Determine the [x, y] coordinate at the center of the cell enclosing the given text.  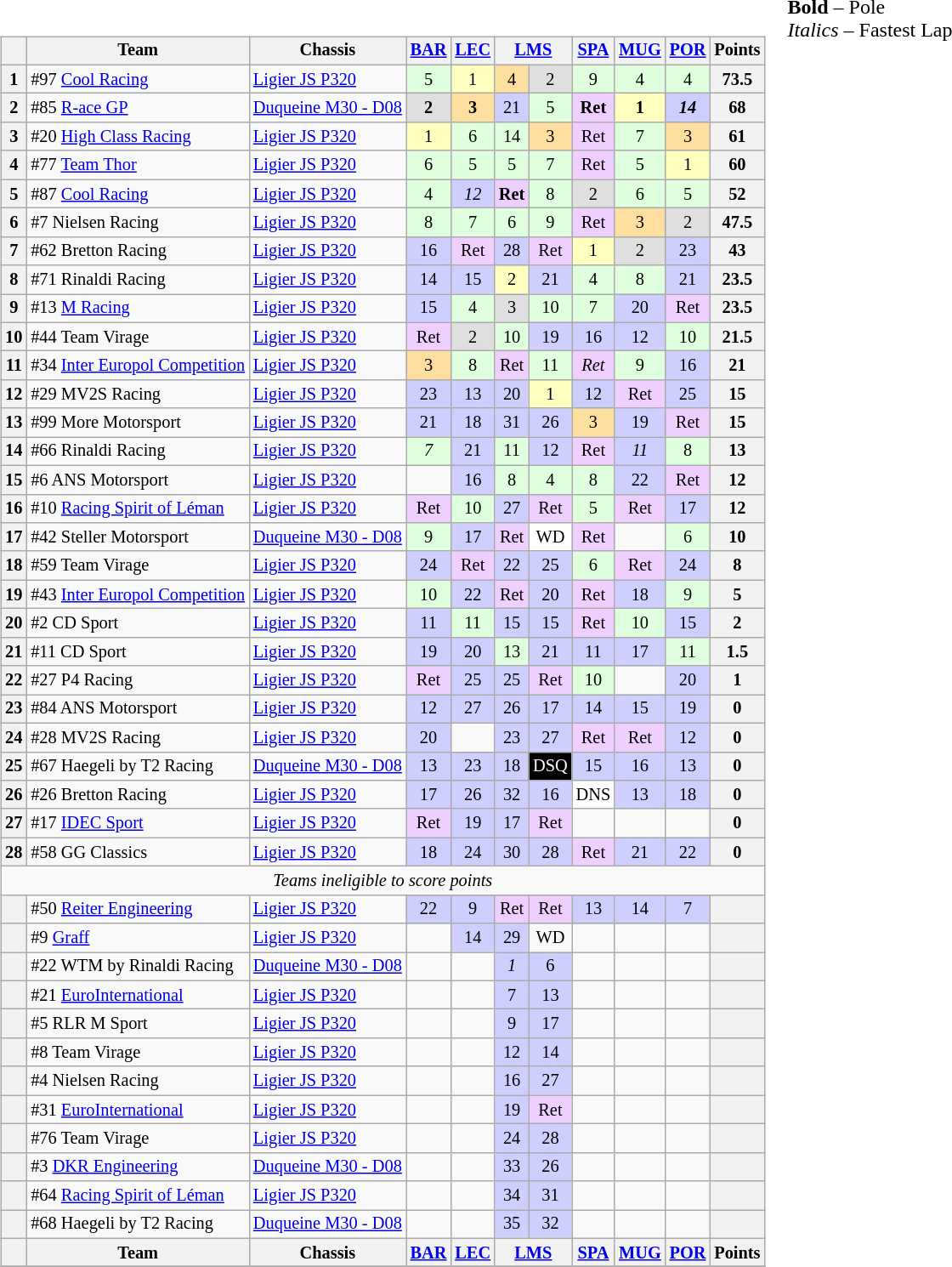
29 [512, 938]
#66 Rinaldi Racing [138, 452]
34 [512, 1196]
#26 Bretton Racing [138, 795]
#77 Team Thor [138, 165]
60 [737, 165]
#5 RLR M Sport [138, 1024]
#87 Cool Racing [138, 194]
#42 Steller Motorsport [138, 537]
#85 R-ace GP [138, 108]
43 [737, 251]
#64 Racing Spirit of Léman [138, 1196]
#67 Haegeli by T2 Racing [138, 766]
#21 EuroInternational [138, 995]
#76 Team Virage [138, 1139]
#34 Inter Europol Competition [138, 366]
#44 Team Virage [138, 337]
#71 Rinaldi Racing [138, 280]
#22 WTM by Rinaldi Racing [138, 967]
#29 MV2S Racing [138, 395]
61 [737, 137]
#2 CD Sport [138, 623]
#9 Graff [138, 938]
#3 DKR Engineering [138, 1167]
47.5 [737, 223]
#97 Cool Racing [138, 79]
#13 M Racing [138, 309]
21.5 [737, 337]
#68 Haegeli by T2 Racing [138, 1224]
#59 Team Virage [138, 565]
DSQ [550, 766]
Teams ineligible to score points [382, 881]
1.5 [737, 651]
#99 More Motorsport [138, 423]
#58 GG Classics [138, 852]
#20 High Class Racing [138, 137]
#28 MV2S Racing [138, 737]
33 [512, 1167]
52 [737, 194]
#4 Nielsen Racing [138, 1081]
35 [512, 1224]
#11 CD Sport [138, 651]
#62 Bretton Racing [138, 251]
#10 Racing Spirit of Léman [138, 509]
DNS [593, 795]
#7 Nielsen Racing [138, 223]
#27 P4 Racing [138, 680]
68 [737, 108]
#31 EuroInternational [138, 1110]
#8 Team Virage [138, 1053]
30 [512, 852]
#43 Inter Europol Competition [138, 594]
#84 ANS Motorsport [138, 709]
#50 Reiter Engineering [138, 909]
73.5 [737, 79]
#6 ANS Motorsport [138, 480]
#17 IDEC Sport [138, 823]
